Provide the (X, Y) coordinate of the cell's center where the given text is located.  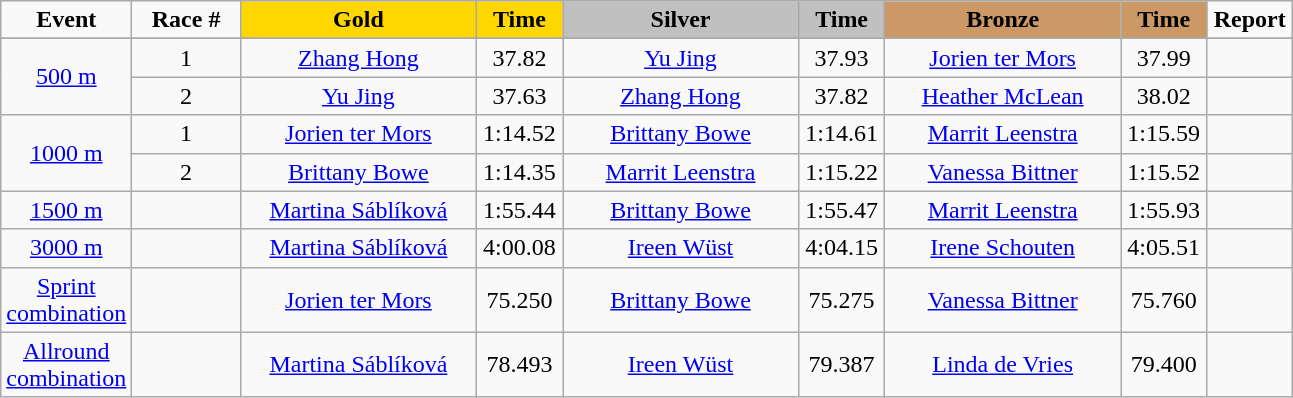
75.250 (519, 300)
78.493 (519, 364)
500 m (66, 77)
Gold (358, 20)
79.400 (1164, 364)
Linda de Vries (1003, 364)
1:15.59 (1164, 134)
79.387 (842, 364)
Heather McLean (1003, 96)
Silver (680, 20)
1:14.61 (842, 134)
1:55.93 (1164, 210)
1000 m (66, 153)
1:15.52 (1164, 172)
37.63 (519, 96)
1:55.47 (842, 210)
1:15.22 (842, 172)
4:05.51 (1164, 248)
4:00.08 (519, 248)
3000 m (66, 248)
Report (1250, 20)
Irene Schouten (1003, 248)
37.99 (1164, 58)
75.275 (842, 300)
4:04.15 (842, 248)
1:14.52 (519, 134)
1:14.35 (519, 172)
Sprintcombination (66, 300)
75.760 (1164, 300)
Event (66, 20)
Bronze (1003, 20)
38.02 (1164, 96)
1:55.44 (519, 210)
Race # (186, 20)
Allroundcombination (66, 364)
1500 m (66, 210)
37.93 (842, 58)
